Provide the (X, Y) coordinate of the cell's center where the given text is located.  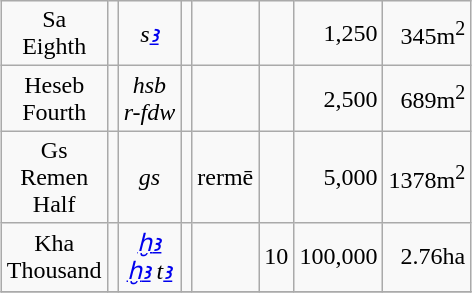
HesebFourth (54, 98)
gs (150, 177)
689m2 (427, 98)
2.76ha (427, 257)
hsbr-fdw (150, 98)
sꜣ (150, 34)
2,500 (338, 98)
345m2 (427, 34)
KhaThousand (54, 257)
ḫꜣḫꜣ tꜣ (150, 257)
GsRemenHalf (54, 177)
1378m2 (427, 177)
rermē (226, 177)
100,000 (338, 257)
5,000 (338, 177)
10 (276, 257)
SaEighth (54, 34)
1,250 (338, 34)
